Find where the given text appears and provide that cell's center as [x, y] coordinate. 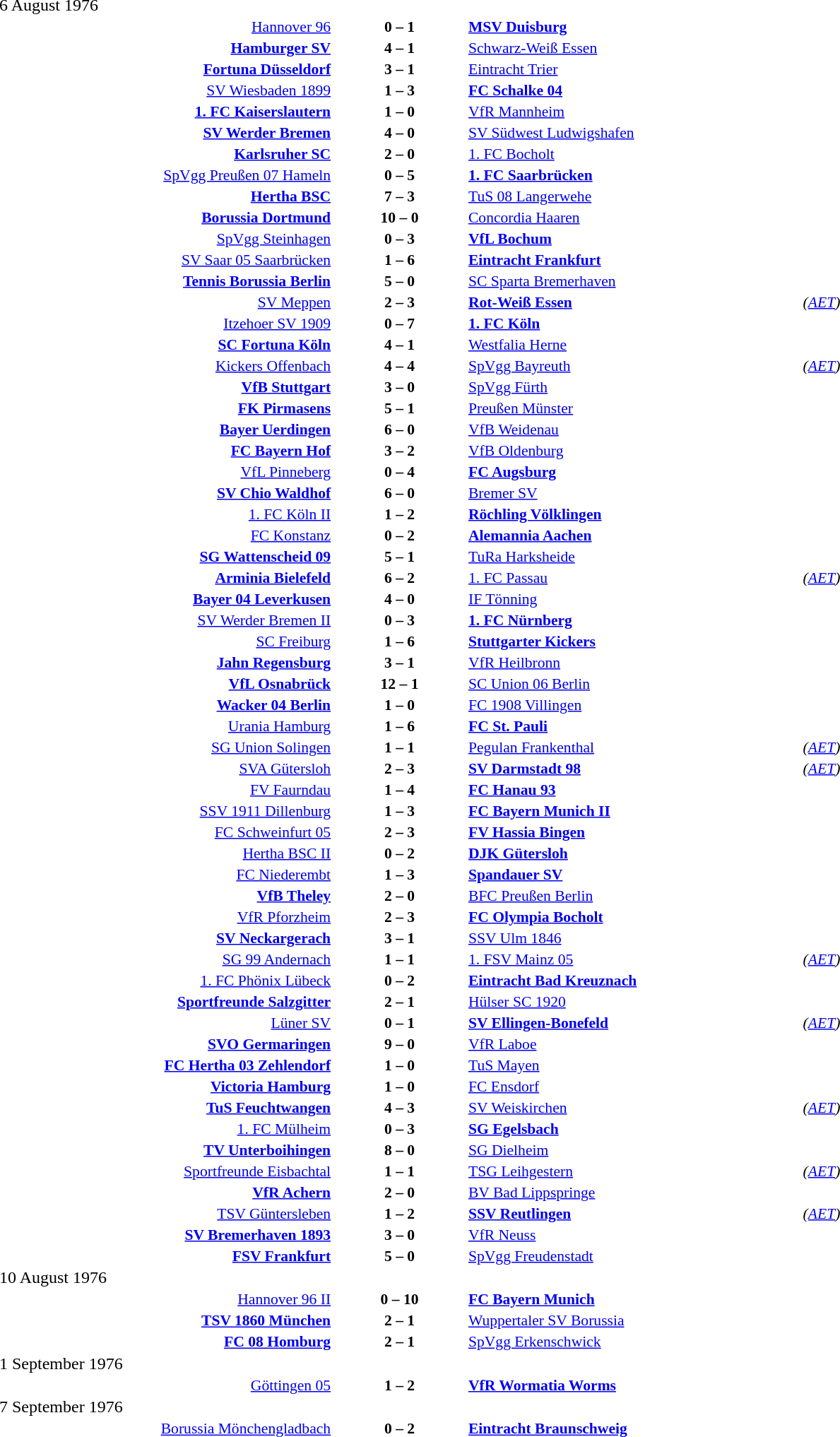
0 – 10 [400, 1299]
0 – 4 [400, 472]
Pegulan Frankenthal [634, 747]
1. FC Köln [634, 324]
VfR Heilbronn [634, 663]
1 – 4 [400, 790]
SSV Ulm 1846 [634, 938]
4 – 3 [400, 1108]
FC Bayern Munich II [634, 811]
FC Augsburg [634, 472]
8 – 0 [400, 1150]
Eintracht Bad Kreuznach [634, 981]
Bremer SV [634, 493]
IF Tönning [634, 599]
BV Bad Lippspringe [634, 1193]
7 – 3 [400, 196]
FC Bayern Munich [634, 1299]
SpVgg Fürth [634, 387]
TuS 08 Langerwehe [634, 196]
VfL Bochum [634, 239]
FV Hassia Bingen [634, 832]
Röchling Völklingen [634, 514]
TuS Mayen [634, 1065]
VfR Laboe [634, 1044]
9 – 0 [400, 1044]
MSV Duisburg [634, 27]
VfR Mannheim [634, 112]
Alemannia Aachen [634, 536]
SV Darmstadt 98 [634, 769]
Hülser SC 1920 [634, 1002]
Eintracht Trier [634, 69]
VfB Oldenburg [634, 451]
Preußen Münster [634, 408]
1. FC Bocholt [634, 154]
SG Egelsbach [634, 1129]
SpVgg Freudenstadt [634, 1256]
FC Schalke 04 [634, 90]
DJK Gütersloh [634, 853]
FC Ensdorf [634, 1087]
1. FC Saarbrücken [634, 175]
FC Hanau 93 [634, 790]
1. FC Passau [634, 578]
12 – 1 [400, 684]
Spandauer SV [634, 875]
FC 1908 Villingen [634, 705]
VfR Wormatia Worms [634, 1385]
SV Südwest Ludwigshafen [634, 133]
SSV Reutlingen [634, 1214]
Stuttgarter Kickers [634, 641]
Eintracht Frankfurt [634, 260]
3 – 2 [400, 451]
TSG Leihgestern [634, 1171]
0 – 7 [400, 324]
SV Weiskirchen [634, 1108]
FC Olympia Bocholt [634, 917]
Westfalia Herne [634, 345]
Concordia Haaren [634, 218]
Rot-Weiß Essen [634, 302]
1. FSV Mainz 05 [634, 959]
SG Dielheim [634, 1150]
TuRa Harksheide [634, 557]
0 – 5 [400, 175]
SpVgg Bayreuth [634, 366]
10 – 0 [400, 218]
4 – 4 [400, 366]
BFC Preußen Berlin [634, 896]
VfR Neuss [634, 1235]
SV Ellingen-Bonefeld [634, 1023]
SC Union 06 Berlin [634, 684]
FC St. Pauli [634, 726]
Wuppertaler SV Borussia [634, 1320]
Schwarz-Weiß Essen [634, 48]
SC Sparta Bremerhaven [634, 281]
6 – 2 [400, 578]
SpVgg Erkenschwick [634, 1342]
VfB Weidenau [634, 430]
1. FC Nürnberg [634, 620]
